For the text-containing cell, return its midpoint in (X, Y) coordinate format. 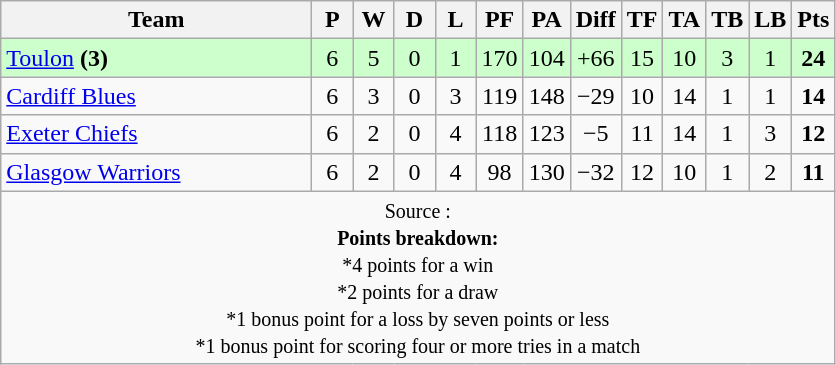
5 (374, 58)
Team (156, 20)
Toulon (3) (156, 58)
123 (546, 134)
119 (500, 96)
98 (500, 172)
170 (500, 58)
−29 (596, 96)
L (456, 20)
−32 (596, 172)
104 (546, 58)
Glasgow Warriors (156, 172)
PF (500, 20)
118 (500, 134)
+66 (596, 58)
D (414, 20)
LB (770, 20)
−5 (596, 134)
24 (814, 58)
PA (546, 20)
148 (546, 96)
TA (684, 20)
TB (728, 20)
TF (642, 20)
15 (642, 58)
Cardiff Blues (156, 96)
W (374, 20)
P (332, 20)
Diff (596, 20)
130 (546, 172)
Pts (814, 20)
Exeter Chiefs (156, 134)
